Search for the cell housing the specified text and yield its (x, y) center coordinate. 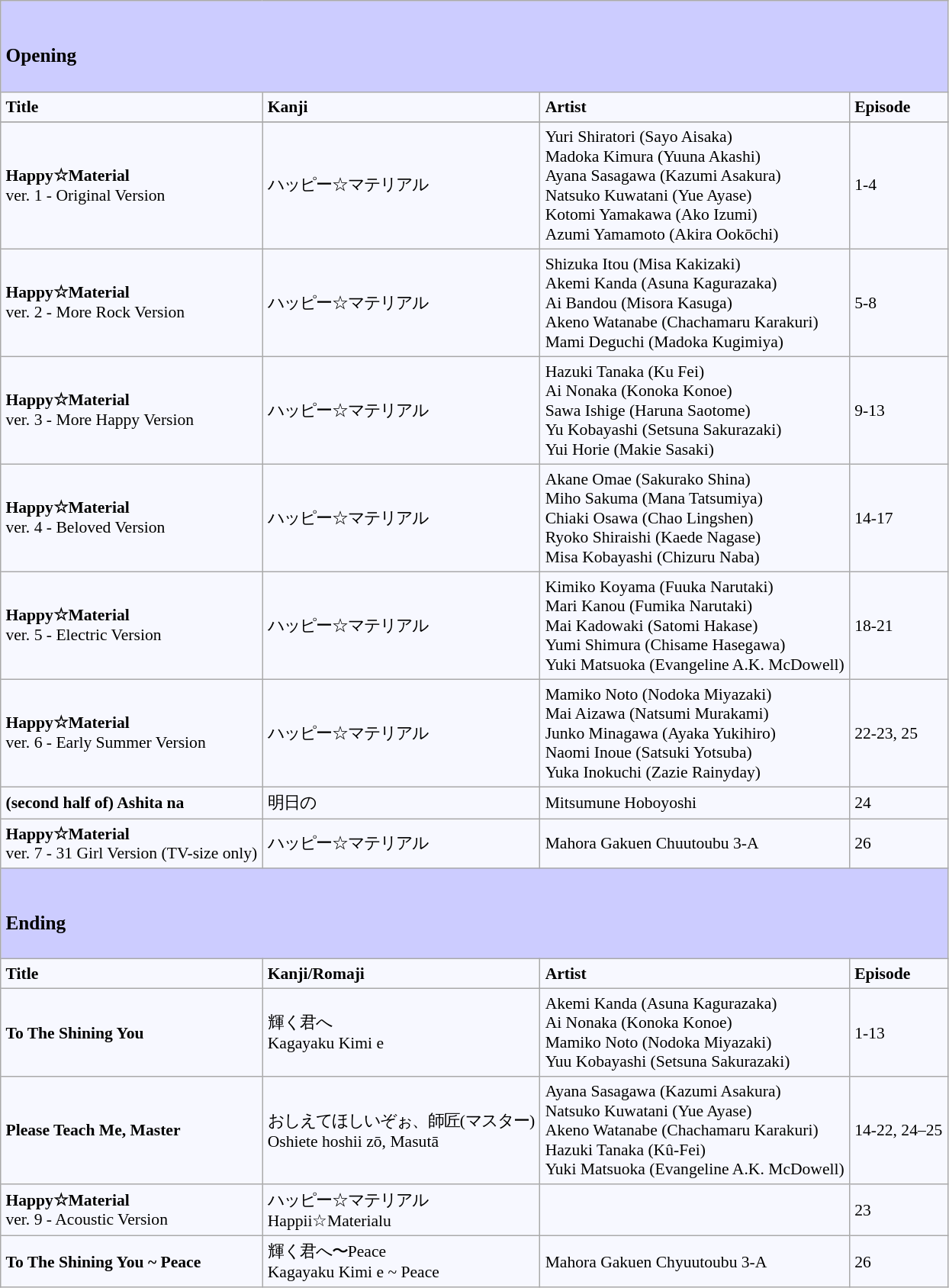
To The Shining You ~ Peace (131, 1262)
Opening (474, 47)
Ending (474, 914)
22-23, 25 (899, 733)
Akemi Kanda (Asuna Kagurazaka) Ai Nonaka (Konoka Konoe) Mamiko Noto (Nodoka Miyazaki) Yuu Kobayashi (Setsuna Sakurazaki) (695, 1033)
Happy☆Materialver. 6 - Early Summer Version (131, 733)
23 (899, 1211)
Happy☆Materialver. 2 - More Rock Version (131, 302)
Happy☆Materialver. 4 - Beloved Version (131, 517)
Happy☆Materialver. 1 - Original Version (131, 185)
輝く君へKagayaku Kimi e (401, 1033)
Mahora Gakuen Chuutoubu 3-A (695, 843)
(second half of) Ashita na (131, 803)
Kanji/Romaji (401, 974)
輝く君へ〜PeaceKagayaku Kimi e ~ Peace (401, 1262)
9-13 (899, 411)
おしえてほしいぞぉ、師匠(マスター)Oshiete hoshii zō, Masutā (401, 1131)
5-8 (899, 302)
ハッピー☆マテリアルHappii☆Materialu (401, 1211)
Mahora Gakuen Chyuutoubu 3-A (695, 1262)
Kanji (401, 107)
1-13 (899, 1033)
24 (899, 803)
Hazuki Tanaka (Ku Fei) Ai Nonaka (Konoka Konoe) Sawa Ishige (Haruna Saotome) Yu Kobayashi (Setsuna Sakurazaki) Yui Horie (Makie Sasaki) (695, 411)
14-17 (899, 517)
Happy☆Materialver. 3 - More Happy Version (131, 411)
18-21 (899, 626)
1-4 (899, 185)
Happy☆Materialver. 5 - Electric Version (131, 626)
To The Shining You (131, 1033)
Happy☆Materialver. 7 - 31 Girl Version (TV-size only) (131, 843)
Akane Omae (Sakurako Shina) Miho Sakuma (Mana Tatsumiya) Chiaki Osawa (Chao Lingshen) Ryoko Shiraishi (Kaede Nagase) Misa Kobayashi (Chizuru Naba) (695, 517)
Happy☆Materialver. 9 - Acoustic Version (131, 1211)
明日の (401, 803)
14-22, 24–25 (899, 1131)
Mitsumune Hoboyoshi (695, 803)
Please Teach Me, Master (131, 1131)
